Locate the cell with the specified text and output its (X, Y) center coordinate. 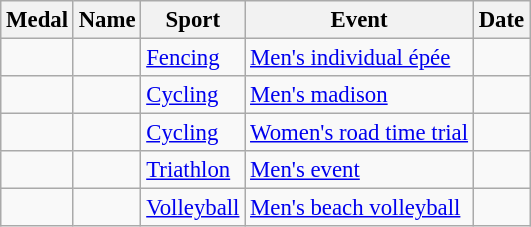
Date (501, 20)
Event (360, 20)
Medal (38, 20)
Volleyball (193, 208)
Sport (193, 20)
Women's road time trial (360, 133)
Men's madison (360, 95)
Men's event (360, 170)
Men's beach volleyball (360, 208)
Triathlon (193, 170)
Name (107, 20)
Fencing (193, 58)
Men's individual épée (360, 58)
